Determine the (X, Y) coordinate at the center of the cell enclosing the given text.  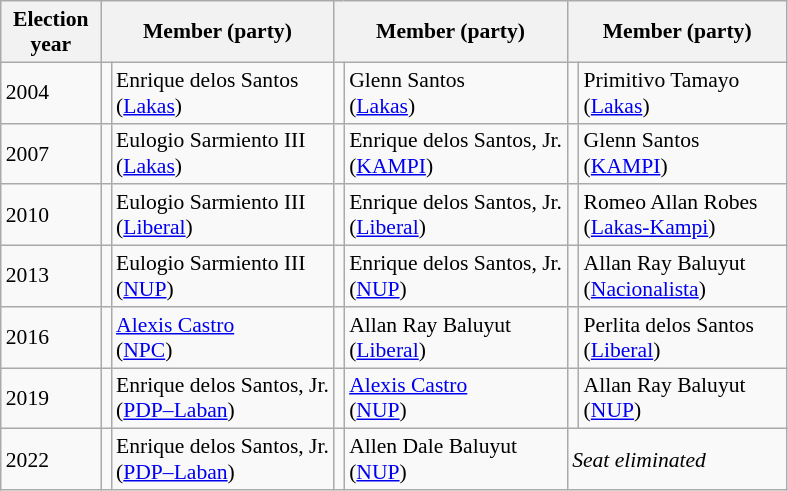
Alexis Castro(NPC) (222, 338)
2004 (51, 92)
2007 (51, 154)
2019 (51, 398)
Glenn Santos(Lakas) (456, 92)
2013 (51, 276)
Romeo Allan Robes(Lakas-Kampi) (684, 216)
Perlita delos Santos(Liberal) (684, 338)
Allan Ray Baluyut(NUP) (684, 398)
Primitivo Tamayo(Lakas) (684, 92)
Seat eliminated (677, 460)
Eulogio Sarmiento III(Lakas) (222, 154)
Alexis Castro(NUP) (456, 398)
2022 (51, 460)
Enrique delos Santos(Lakas) (222, 92)
Allan Ray Baluyut(Liberal) (456, 338)
Allen Dale Baluyut(NUP) (456, 460)
Enrique delos Santos, Jr.(Liberal) (456, 216)
2016 (51, 338)
Allan Ray Baluyut(Nacionalista) (684, 276)
Enrique delos Santos, Jr.(KAMPI) (456, 154)
Eulogio Sarmiento III(Liberal) (222, 216)
Electionyear (51, 32)
Eulogio Sarmiento III(NUP) (222, 276)
Enrique delos Santos, Jr.(NUP) (456, 276)
2010 (51, 216)
Glenn Santos(KAMPI) (684, 154)
